Find where the given text appears and provide that cell's center as [x, y] coordinate. 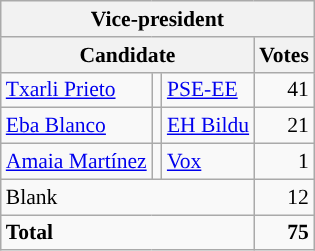
Eba Blanco [76, 126]
Vice-president [158, 19]
Vox [208, 162]
PSE-EE [208, 90]
1 [284, 162]
75 [284, 233]
Txarli Prieto [76, 90]
Blank [128, 197]
EH Bildu [208, 126]
21 [284, 126]
Candidate [128, 55]
Amaia Martínez [76, 162]
Votes [284, 55]
12 [284, 197]
41 [284, 90]
Total [128, 233]
